Return (X, Y) of the center of cell containing provided text 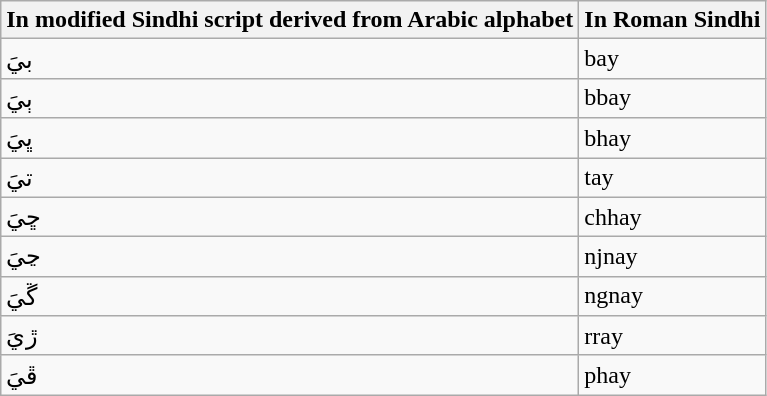
chhay (672, 217)
ngnay (672, 296)
ڦيَ (290, 375)
ڇيَ (290, 217)
tay (672, 178)
ڃيَ (290, 257)
bhay (672, 138)
ڱيَ (290, 296)
In Roman Sindhi (672, 20)
njnay (672, 257)
phay (672, 375)
ٻيَ (290, 98)
In modified Sindhi script derived from Arabic alphabet (290, 20)
تيَ (290, 178)
ڀيَ (290, 138)
bay (672, 59)
bbay (672, 98)
ڙيَ (290, 336)
rray (672, 336)
بيَ (290, 59)
